Capture the cell that displays the provided text and extract its [X, Y] central coordinate. 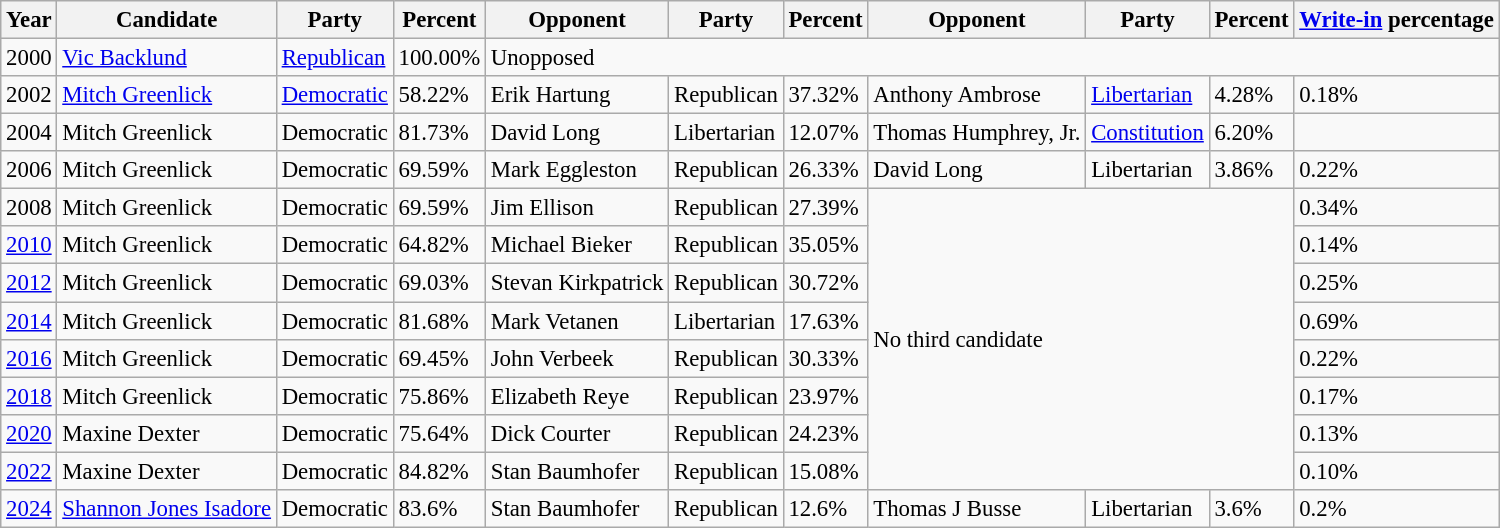
35.05% [826, 245]
0.69% [1396, 321]
Jim Ellison [576, 208]
69.45% [439, 358]
2024 [29, 508]
Unopposed [992, 57]
75.64% [439, 433]
Anthony Ambrose [977, 95]
2016 [29, 358]
Michael Bieker [576, 245]
0.25% [1396, 283]
69.03% [439, 283]
83.6% [439, 508]
Thomas Humphrey, Jr. [977, 133]
Year [29, 20]
81.73% [439, 133]
2020 [29, 433]
No third candidate [1081, 340]
6.20% [1252, 133]
2010 [29, 245]
Dick Courter [576, 433]
15.08% [826, 471]
2006 [29, 170]
17.63% [826, 321]
58.22% [439, 95]
12.6% [826, 508]
2000 [29, 57]
Thomas J Busse [977, 508]
John Verbeek [576, 358]
30.33% [826, 358]
0.18% [1396, 95]
Stevan Kirkpatrick [576, 283]
2012 [29, 283]
0.2% [1396, 508]
2004 [29, 133]
27.39% [826, 208]
24.23% [826, 433]
4.28% [1252, 95]
2018 [29, 396]
0.10% [1396, 471]
Mark Eggleston [576, 170]
0.34% [1396, 208]
23.97% [826, 396]
2008 [29, 208]
Candidate [166, 20]
81.68% [439, 321]
Constitution [1148, 133]
0.17% [1396, 396]
26.33% [826, 170]
30.72% [826, 283]
Vic Backlund [166, 57]
2002 [29, 95]
3.86% [1252, 170]
2014 [29, 321]
100.00% [439, 57]
3.6% [1252, 508]
0.13% [1396, 433]
2022 [29, 471]
Shannon Jones Isadore [166, 508]
Mark Vetanen [576, 321]
Erik Hartung [576, 95]
Elizabeth Reye [576, 396]
75.86% [439, 396]
84.82% [439, 471]
64.82% [439, 245]
37.32% [826, 95]
Write-in percentage [1396, 20]
0.14% [1396, 245]
12.07% [826, 133]
